Find where the given text appears and provide that cell's center as [X, Y] coordinate. 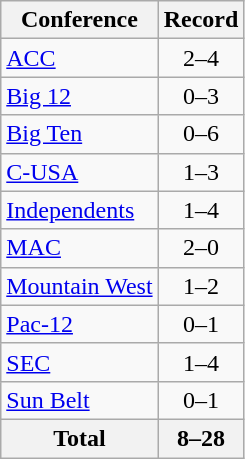
SEC [80, 362]
C-USA [80, 172]
Record [201, 20]
MAC [80, 248]
1–2 [201, 286]
0–6 [201, 134]
Mountain West [80, 286]
Sun Belt [80, 400]
Total [80, 438]
0–3 [201, 96]
Independents [80, 210]
Pac-12 [80, 324]
2–0 [201, 248]
ACC [80, 58]
Big 12 [80, 96]
Big Ten [80, 134]
Conference [80, 20]
2–4 [201, 58]
8–28 [201, 438]
1–3 [201, 172]
